Scan for the cell matching the given text and deliver its [x, y] coordinate at center. 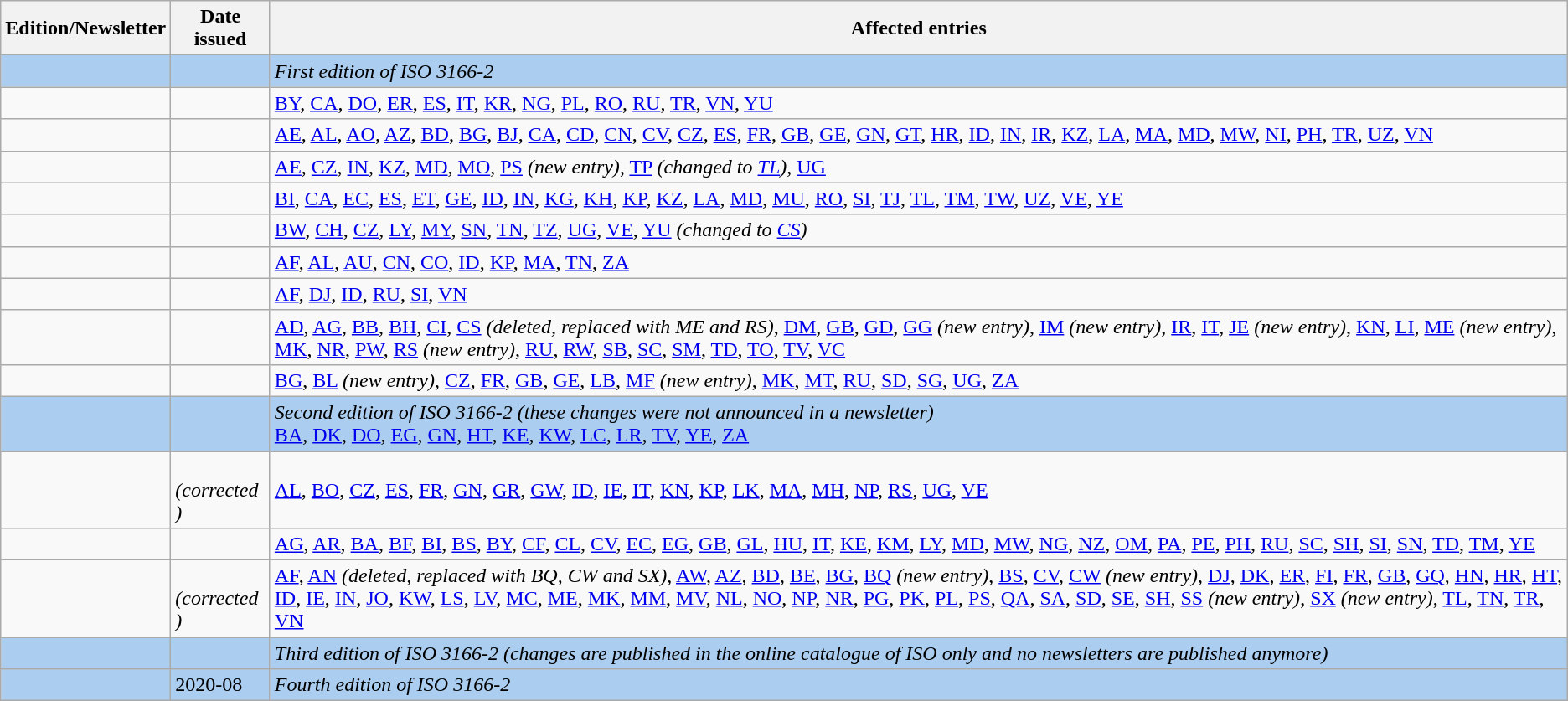
BW, CH, CZ, LY, MY, SN, TN, TZ, UG, VE, YU (changed to CS) [918, 230]
AE, CZ, IN, KZ, MD, MO, PS (new entry), TP (changed to TL), UG [918, 167]
AG, AR, BA, BF, BI, BS, BY, CF, CL, CV, EC, EG, GB, GL, HU, IT, KE, KM, LY, MD, MW, NG, NZ, OM, PA, PE, PH, RU, SC, SH, SI, SN, TD, TM, YE [918, 544]
BG, BL (new entry), CZ, FR, GB, GE, LB, MF (new entry), MK, MT, RU, SD, SG, UG, ZA [918, 380]
BY, CA, DO, ER, ES, IT, KR, NG, PL, RO, RU, TR, VN, YU [918, 103]
Date issued [221, 28]
AE, AL, AO, AZ, BD, BG, BJ, CA, CD, CN, CV, CZ, ES, FR, GB, GE, GN, GT, HR, ID, IN, IR, KZ, LA, MA, MD, MW, NI, PH, TR, UZ, VN [918, 135]
AF, DJ, ID, RU, SI, VN [918, 294]
Fourth edition of ISO 3166-2 [918, 685]
Edition/Newsletter [85, 28]
AF, AL, AU, CN, CO, ID, KP, MA, TN, ZA [918, 262]
AL, BO, CZ, ES, FR, GN, GR, GW, ID, IE, IT, KN, KP, LK, MA, MH, NP, RS, UG, VE [918, 489]
First edition of ISO 3166-2 [918, 71]
2020-08 [221, 685]
Affected entries [918, 28]
Third edition of ISO 3166-2 (changes are published in the online catalogue of ISO only and no newsletters are published anymore) [918, 653]
Second edition of ISO 3166-2 (these changes were not announced in a newsletter) BA, DK, DO, EG, GN, HT, KE, KW, LC, LR, TV, YE, ZA [918, 424]
BI, CA, EC, ES, ET, GE, ID, IN, KG, KH, KP, KZ, LA, MD, MU, RO, SI, TJ, TL, TM, TW, UZ, VE, YE [918, 198]
